Provide the [X, Y] coordinate of the cell's center where the given text is located.  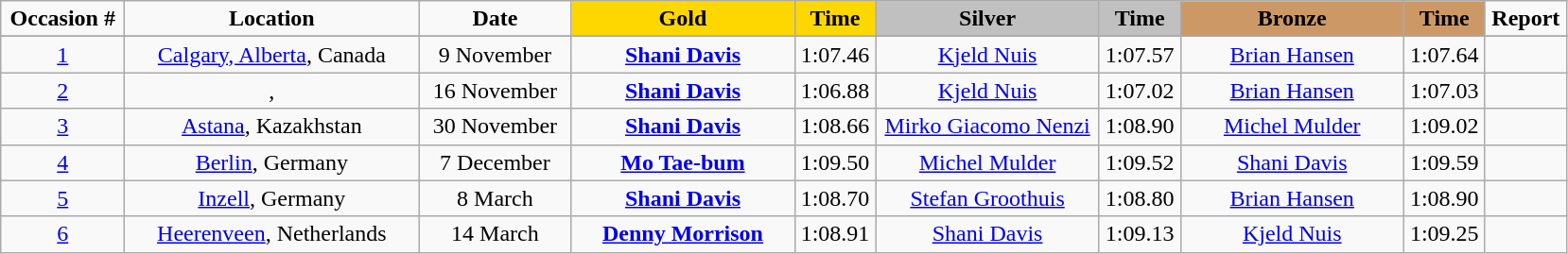
30 November [496, 127]
, [272, 91]
Bronze [1292, 19]
1:07.64 [1444, 55]
Astana, Kazakhstan [272, 127]
Gold [683, 19]
1:09.02 [1444, 127]
1:07.02 [1140, 91]
7 December [496, 162]
14 March [496, 234]
2 [62, 91]
1:08.91 [835, 234]
1:08.80 [1140, 198]
Silver [987, 19]
1:08.70 [835, 198]
1:09.50 [835, 162]
Denny Morrison [683, 234]
1:06.88 [835, 91]
4 [62, 162]
1 [62, 55]
1:08.66 [835, 127]
16 November [496, 91]
Inzell, Germany [272, 198]
Stefan Groothuis [987, 198]
1:07.57 [1140, 55]
Occasion # [62, 19]
Mo Tae-bum [683, 162]
Heerenveen, Netherlands [272, 234]
8 March [496, 198]
Mirko Giacomo Nenzi [987, 127]
9 November [496, 55]
Calgary, Alberta, Canada [272, 55]
Berlin, Germany [272, 162]
1:09.59 [1444, 162]
3 [62, 127]
1:07.03 [1444, 91]
6 [62, 234]
Date [496, 19]
1:07.46 [835, 55]
1:09.52 [1140, 162]
Location [272, 19]
Report [1525, 19]
5 [62, 198]
1:09.13 [1140, 234]
1:09.25 [1444, 234]
